Identify which cell holds the provided text, then report its (x, y) central coordinate. 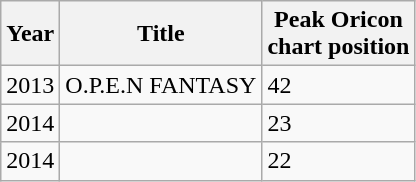
22 (338, 161)
42 (338, 85)
O.P.E.N FANTASY (161, 85)
Title (161, 34)
2013 (30, 85)
Year (30, 34)
23 (338, 123)
Peak Oriconchart position (338, 34)
